Output the [x, y] coordinate of the center of the cell containing the given text.  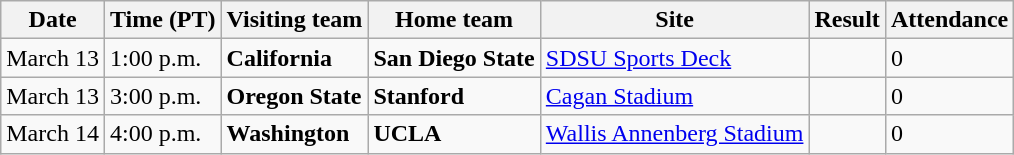
Site [674, 20]
UCLA [454, 134]
Oregon State [294, 96]
SDSU Sports Deck [674, 58]
Home team [454, 20]
Wallis Annenberg Stadium [674, 134]
Result [847, 20]
4:00 p.m. [162, 134]
Washington [294, 134]
San Diego State [454, 58]
March 14 [53, 134]
Cagan Stadium [674, 96]
Visiting team [294, 20]
California [294, 58]
Attendance [949, 20]
Time (PT) [162, 20]
Stanford [454, 96]
3:00 p.m. [162, 96]
1:00 p.m. [162, 58]
Date [53, 20]
